Pinpoint the cell where the given text exists, returning its [x, y] midpoint coordinate. 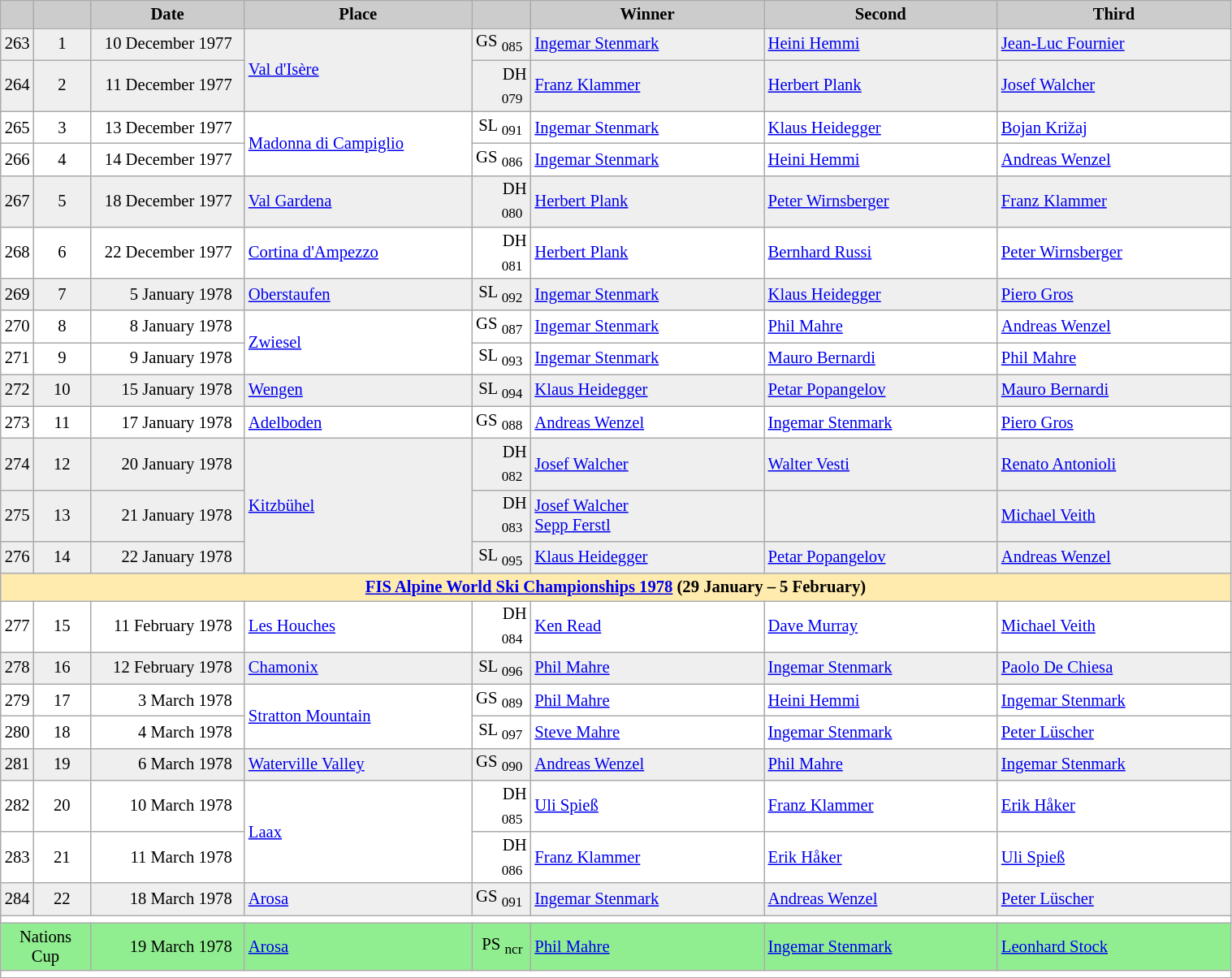
Les Houches [358, 625]
18 [62, 731]
15 January 1978 [167, 390]
20 January 1978 [167, 463]
DH 081 [502, 252]
Laax [358, 832]
Dave Murray [880, 625]
278 [18, 668]
266 [18, 159]
21 [62, 858]
11 March 1978 [167, 858]
12 February 1978 [167, 668]
282 [18, 806]
Adelboden [358, 422]
Kitzbühel [358, 505]
281 [18, 764]
275 [18, 515]
Bojan Križaj [1114, 127]
267 [18, 201]
GS 090 [502, 764]
Second [880, 14]
4 March 1978 [167, 731]
17 January 1978 [167, 422]
13 [62, 515]
10 [62, 390]
1 [62, 44]
Winner [646, 14]
268 [18, 252]
Bernhard Russi [880, 252]
Oberstaufen [358, 294]
11 December 1977 [167, 86]
SL 097 [502, 731]
18 December 1977 [167, 201]
GS 086 [502, 159]
17 [62, 700]
Date [167, 14]
Third [1114, 14]
Ken Read [646, 625]
269 [18, 294]
PS ncr [502, 946]
15 [62, 625]
270 [18, 327]
21 January 1978 [167, 515]
Zwiesel [358, 343]
FIS Alpine World Ski Championships 1978 (29 January – 5 February) [616, 587]
19 [62, 764]
22 [62, 898]
14 [62, 557]
6 March 1978 [167, 764]
DH 084 [502, 625]
GS 091 [502, 898]
284 [18, 898]
SL 091 [502, 127]
Josef Walcher Sepp Ferstl [646, 515]
DH 086 [502, 858]
11 February 1978 [167, 625]
9 January 1978 [167, 357]
Jean-Luc Fournier [1114, 44]
GS 088 [502, 422]
276 [18, 557]
280 [18, 731]
SL 095 [502, 557]
10 March 1978 [167, 806]
265 [18, 127]
Stratton Mountain [358, 716]
22 December 1977 [167, 252]
GS 087 [502, 327]
6 [62, 252]
20 [62, 806]
279 [18, 700]
272 [18, 390]
16 [62, 668]
SL 092 [502, 294]
Renato Antonioli [1114, 463]
5 January 1978 [167, 294]
283 [18, 858]
263 [18, 44]
264 [18, 86]
Wengen [358, 390]
3 [62, 127]
277 [18, 625]
Nations Cup [45, 946]
Val d'Isère [358, 70]
12 [62, 463]
Steve Mahre [646, 731]
GS 089 [502, 700]
GS 085 [502, 44]
DH 085 [502, 806]
3 March 1978 [167, 700]
SL 094 [502, 390]
11 [62, 422]
274 [18, 463]
5 [62, 201]
Walter Vesti [880, 463]
14 December 1977 [167, 159]
SL 096 [502, 668]
271 [18, 357]
2 [62, 86]
DH 082 [502, 463]
18 March 1978 [167, 898]
8 [62, 327]
Place [358, 14]
4 [62, 159]
DH 083 [502, 515]
13 December 1977 [167, 127]
DH 079 [502, 86]
Val Gardena [358, 201]
Leonhard Stock [1114, 946]
10 December 1977 [167, 44]
DH 080 [502, 201]
SL 093 [502, 357]
Chamonix [358, 668]
Paolo De Chiesa [1114, 668]
273 [18, 422]
Madonna di Campiglio [358, 143]
9 [62, 357]
8 January 1978 [167, 327]
19 March 1978 [167, 946]
Waterville Valley [358, 764]
Cortina d'Ampezzo [358, 252]
22 January 1978 [167, 557]
7 [62, 294]
